For the text-containing cell, return its midpoint in (X, Y) coordinate format. 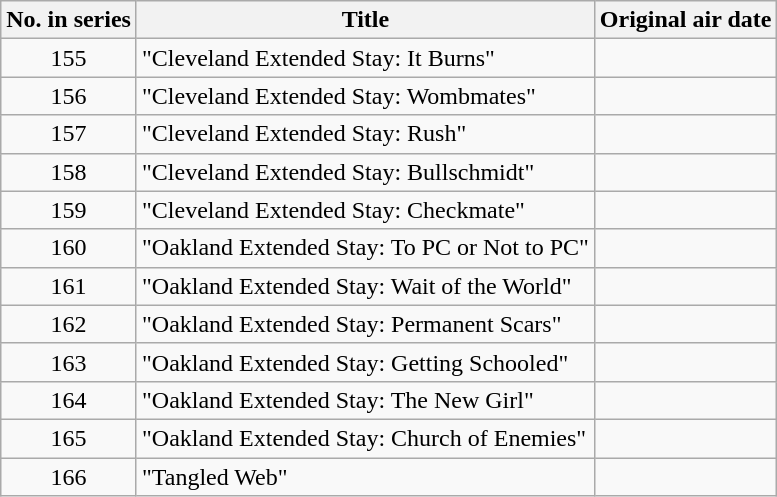
"Oakland Extended Stay: Getting Schooled" (365, 362)
166 (69, 477)
Title (365, 20)
163 (69, 362)
"Cleveland Extended Stay: It Burns" (365, 58)
157 (69, 134)
Original air date (686, 20)
"Cleveland Extended Stay: Checkmate" (365, 210)
"Tangled Web" (365, 477)
160 (69, 248)
159 (69, 210)
155 (69, 58)
"Oakland Extended Stay: Wait of the World" (365, 286)
"Oakland Extended Stay: The New Girl" (365, 400)
"Cleveland Extended Stay: Rush" (365, 134)
165 (69, 438)
"Cleveland Extended Stay: Wombmates" (365, 96)
"Oakland Extended Stay: To PC or Not to PC" (365, 248)
162 (69, 324)
"Oakland Extended Stay: Church of Enemies" (365, 438)
161 (69, 286)
"Cleveland Extended Stay: Bullschmidt" (365, 172)
156 (69, 96)
158 (69, 172)
"Oakland Extended Stay: Permanent Scars" (365, 324)
164 (69, 400)
No. in series (69, 20)
